Extract the (x, y) coordinate from the center of the cell holding the provided text.  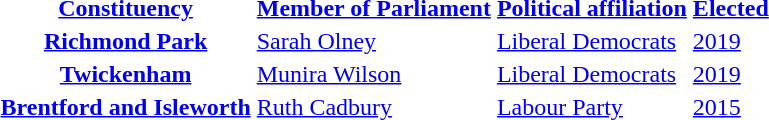
Munira Wilson (374, 74)
Sarah Olney (374, 41)
